Return (X, Y) of the center of cell containing provided text 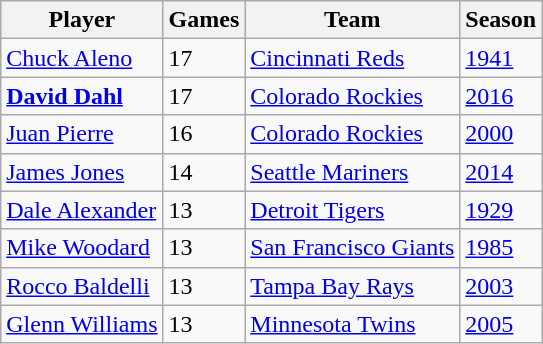
James Jones (82, 172)
San Francisco Giants (352, 248)
Minnesota Twins (352, 324)
Glenn Williams (82, 324)
Juan Pierre (82, 134)
Seattle Mariners (352, 172)
Detroit Tigers (352, 210)
David Dahl (82, 96)
Rocco Baldelli (82, 286)
Team (352, 20)
Games (204, 20)
2000 (501, 134)
1985 (501, 248)
Dale Alexander (82, 210)
2016 (501, 96)
16 (204, 134)
1929 (501, 210)
14 (204, 172)
2014 (501, 172)
Chuck Aleno (82, 58)
2005 (501, 324)
Player (82, 20)
2003 (501, 286)
Mike Woodard (82, 248)
Season (501, 20)
1941 (501, 58)
Cincinnati Reds (352, 58)
Tampa Bay Rays (352, 286)
